Scan for the cell matching the given text and deliver its (X, Y) coordinate at center. 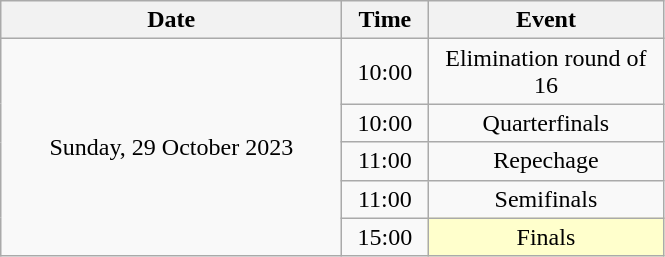
Quarterfinals (546, 123)
Semifinals (546, 199)
15:00 (385, 237)
Time (385, 20)
Event (546, 20)
Finals (546, 237)
Elimination round of 16 (546, 72)
Sunday, 29 October 2023 (172, 148)
Date (172, 20)
Repechage (546, 161)
